Provide the (X, Y) coordinate of the cell's center where the given text is located.  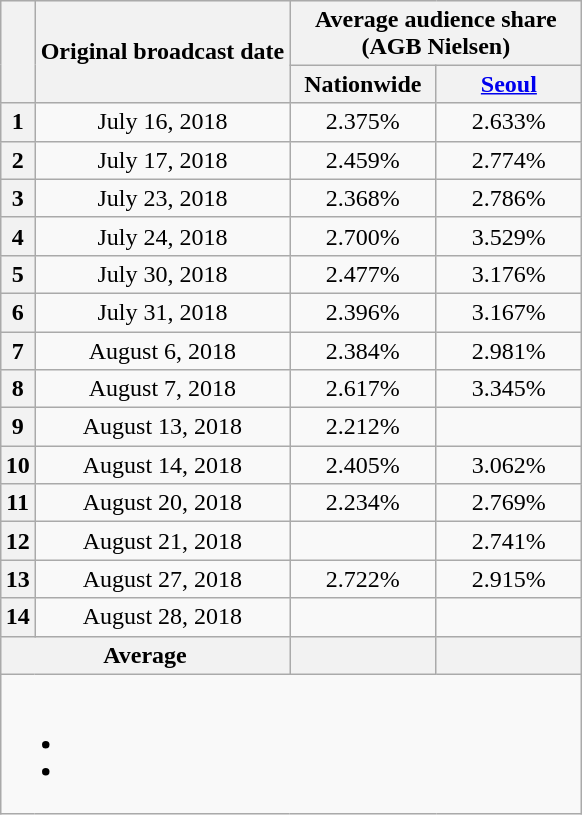
August 20, 2018 (162, 503)
1 (18, 122)
Seoul (509, 84)
3.176% (509, 274)
3.167% (509, 312)
July 23, 2018 (162, 198)
13 (18, 579)
August 28, 2018 (162, 617)
3.345% (509, 389)
14 (18, 617)
4 (18, 236)
10 (18, 465)
6 (18, 312)
Original broadcast date (162, 52)
August 27, 2018 (162, 579)
2.234% (363, 503)
July 30, 2018 (162, 274)
Nationwide (363, 84)
7 (18, 351)
2.396% (363, 312)
3.529% (509, 236)
2.477% (363, 274)
Average (145, 655)
July 16, 2018 (162, 122)
July 17, 2018 (162, 160)
2.786% (509, 198)
August 13, 2018 (162, 427)
12 (18, 541)
9 (18, 427)
2.405% (363, 465)
2.633% (509, 122)
3 (18, 198)
August 7, 2018 (162, 389)
3.062% (509, 465)
2 (18, 160)
Average audience share(AGB Nielsen) (436, 32)
August 21, 2018 (162, 541)
5 (18, 274)
2.459% (363, 160)
2.769% (509, 503)
August 14, 2018 (162, 465)
11 (18, 503)
2.915% (509, 579)
2.212% (363, 427)
2.741% (509, 541)
8 (18, 389)
2.617% (363, 389)
2.384% (363, 351)
2.722% (363, 579)
2.981% (509, 351)
2.368% (363, 198)
2.700% (363, 236)
July 31, 2018 (162, 312)
2.774% (509, 160)
July 24, 2018 (162, 236)
2.375% (363, 122)
August 6, 2018 (162, 351)
